Extract the [x, y] coordinate from the center of the cell holding the provided text.  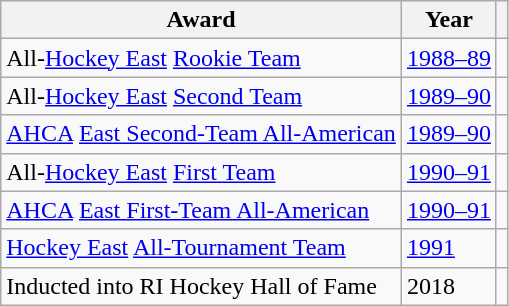
All-Hockey East Second Team [202, 96]
1991 [448, 248]
1988–89 [448, 58]
AHCA East First-Team All-American [202, 210]
Hockey East All-Tournament Team [202, 248]
2018 [448, 286]
All-Hockey East First Team [202, 172]
Award [202, 20]
Year [448, 20]
Inducted into RI Hockey Hall of Fame [202, 286]
All-Hockey East Rookie Team [202, 58]
AHCA East Second-Team All-American [202, 134]
